Locate the cell with the specified text and output its (X, Y) center coordinate. 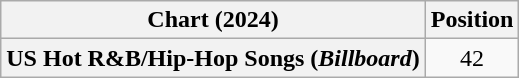
Chart (2024) (213, 20)
Position (472, 20)
US Hot R&B/Hip-Hop Songs (Billboard) (213, 58)
42 (472, 58)
